Identify which cell holds the provided text, then report its (X, Y) central coordinate. 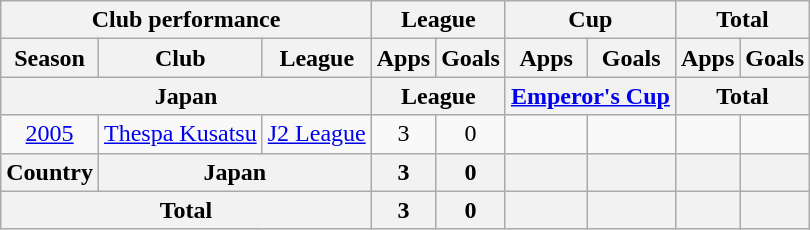
2005 (50, 134)
Thespa Kusatsu (180, 134)
Club performance (186, 20)
Cup (590, 20)
J2 League (316, 134)
Emperor's Cup (590, 96)
Club (180, 58)
Country (50, 172)
Season (50, 58)
